Locate the cell with the specified text and output its (x, y) center coordinate. 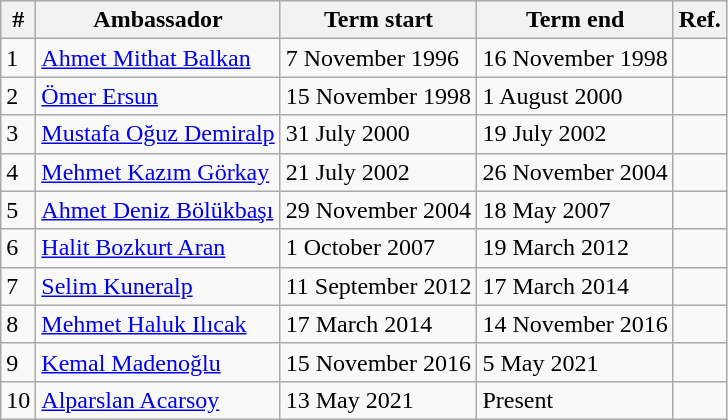
21 July 2002 (378, 172)
15 November 2016 (378, 362)
13 May 2021 (378, 400)
Ahmet Mithat Balkan (158, 58)
14 November 2016 (575, 324)
9 (18, 362)
1 (18, 58)
Alparslan Acarsoy (158, 400)
8 (18, 324)
Mehmet Haluk Ilıcak (158, 324)
Term end (575, 20)
18 May 2007 (575, 210)
4 (18, 172)
11 September 2012 (378, 286)
2 (18, 96)
Kemal Madenoğlu (158, 362)
Halit Bozkurt Aran (158, 248)
Term start (378, 20)
Ambassador (158, 20)
1 October 2007 (378, 248)
7 November 1996 (378, 58)
15 November 1998 (378, 96)
1 August 2000 (575, 96)
Ref. (700, 20)
31 July 2000 (378, 134)
26 November 2004 (575, 172)
5 May 2021 (575, 362)
29 November 2004 (378, 210)
6 (18, 248)
Mehmet Kazım Görkay (158, 172)
5 (18, 210)
19 July 2002 (575, 134)
Mustafa Oğuz Demiralp (158, 134)
# (18, 20)
7 (18, 286)
Ahmet Deniz Bölükbaşı (158, 210)
16 November 1998 (575, 58)
Selim Kuneralp (158, 286)
Present (575, 400)
19 March 2012 (575, 248)
10 (18, 400)
3 (18, 134)
Ömer Ersun (158, 96)
